Identify which cell holds the provided text, then report its (X, Y) central coordinate. 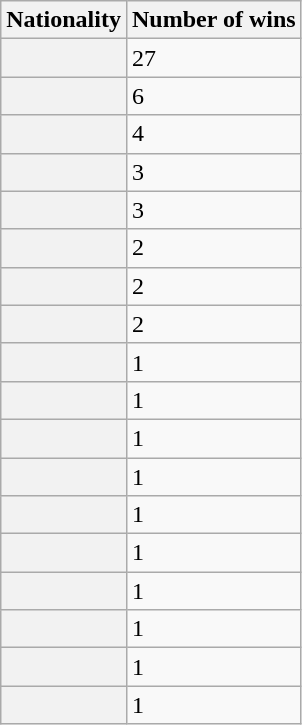
Nationality (64, 20)
Number of wins (214, 20)
6 (214, 96)
4 (214, 134)
27 (214, 58)
